Identify which cell holds the provided text, then report its (X, Y) central coordinate. 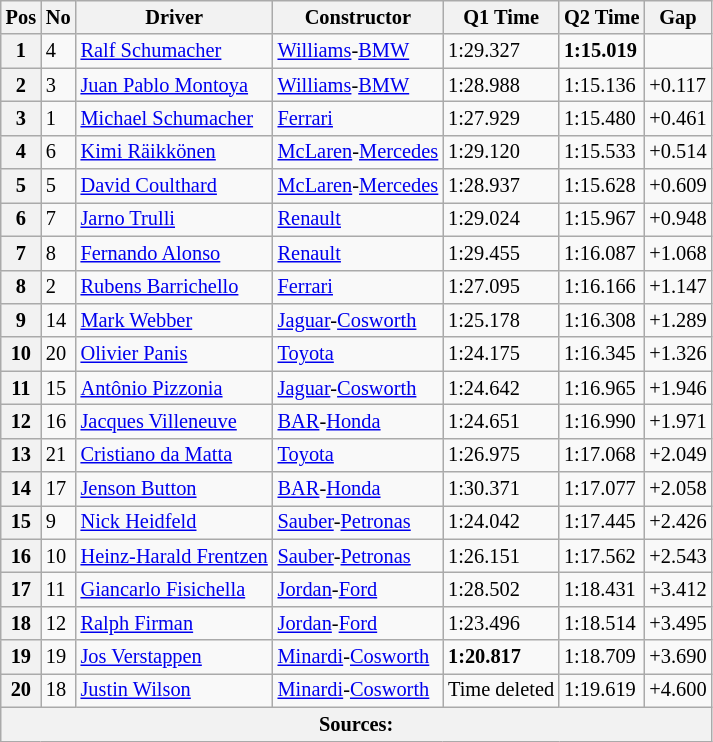
1:18.514 (602, 623)
+2.049 (678, 455)
1:17.445 (602, 522)
Mark Webber (174, 320)
+0.609 (678, 186)
1:23.496 (501, 623)
1:15.967 (602, 219)
1:29.024 (501, 219)
1:15.628 (602, 186)
1:27.929 (501, 118)
1:29.455 (501, 253)
Jenson Button (174, 489)
1:17.077 (602, 489)
Driver (174, 17)
Olivier Panis (174, 354)
1:29.120 (501, 152)
+0.117 (678, 85)
1:28.988 (501, 85)
+2.058 (678, 489)
1:26.151 (501, 556)
Ralph Firman (174, 623)
+1.946 (678, 388)
1:27.095 (501, 287)
1:17.562 (602, 556)
1:24.651 (501, 421)
1:15.480 (602, 118)
+3.412 (678, 589)
1:26.975 (501, 455)
1:17.068 (602, 455)
1:16.990 (602, 421)
+1.289 (678, 320)
+1.326 (678, 354)
1:18.709 (602, 657)
+0.948 (678, 219)
1:16.965 (602, 388)
No (58, 17)
Time deleted (501, 690)
1:24.042 (501, 522)
Cristiano da Matta (174, 455)
1:28.937 (501, 186)
1:15.533 (602, 152)
Constructor (358, 17)
1:25.178 (501, 320)
Ralf Schumacher (174, 51)
1:20.817 (501, 657)
1:24.642 (501, 388)
1:18.431 (602, 589)
1:28.502 (501, 589)
+2.543 (678, 556)
Q2 Time (602, 17)
+1.147 (678, 287)
1:29.327 (501, 51)
1:16.087 (602, 253)
Antônio Pizzonia (174, 388)
Rubens Barrichello (174, 287)
Michael Schumacher (174, 118)
1:15.019 (602, 51)
13 (21, 455)
Jacques Villeneuve (174, 421)
1:16.308 (602, 320)
+1.971 (678, 421)
Gap (678, 17)
Pos (21, 17)
1:24.175 (501, 354)
+3.495 (678, 623)
+1.068 (678, 253)
Sources: (356, 724)
Kimi Räikkönen (174, 152)
1:30.371 (501, 489)
Fernando Alonso (174, 253)
+2.426 (678, 522)
+0.514 (678, 152)
+4.600 (678, 690)
Justin Wilson (174, 690)
Giancarlo Fisichella (174, 589)
David Coulthard (174, 186)
Juan Pablo Montoya (174, 85)
1:16.166 (602, 287)
21 (58, 455)
1:15.136 (602, 85)
+0.461 (678, 118)
+3.690 (678, 657)
1:19.619 (602, 690)
Nick Heidfeld (174, 522)
1:16.345 (602, 354)
Heinz-Harald Frentzen (174, 556)
Jarno Trulli (174, 219)
Q1 Time (501, 17)
Jos Verstappen (174, 657)
